Provide the [x, y] coordinate of the cell's center where the given text is located.  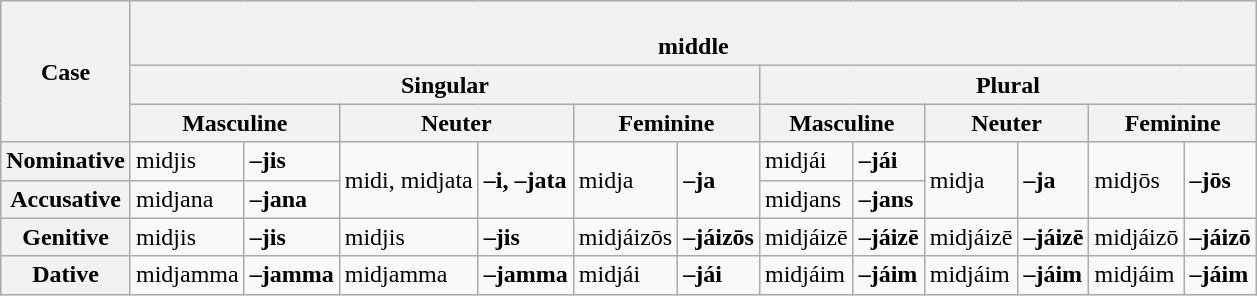
Accusative [66, 199]
midjana [187, 199]
Plural [1008, 85]
Nominative [66, 161]
–i, –jata [526, 180]
midjans [806, 199]
Genitive [66, 237]
Dative [66, 275]
–jáizōs [719, 237]
–jans [888, 199]
midi, midjata [408, 180]
–jáizō [1220, 237]
midjōs [1136, 180]
–jōs [1220, 180]
middle [693, 34]
midjáizō [1136, 237]
Case [66, 72]
Singular [444, 85]
midjáizōs [625, 237]
–jana [292, 199]
